Locate the cell with the specified text and output its (X, Y) center coordinate. 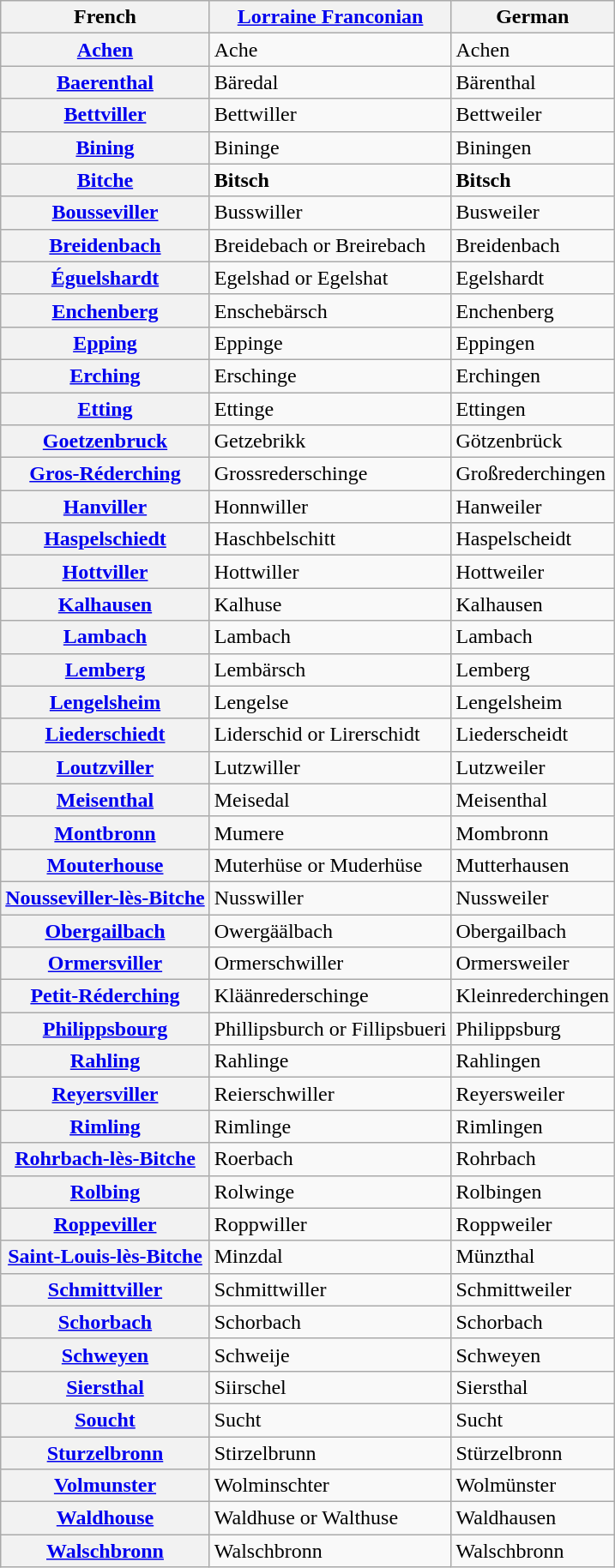
Liederscheidt (533, 735)
Liderschid or Lirerschidt (330, 735)
Bettweiler (533, 115)
Bining (105, 147)
Grossrederschinge (330, 474)
Éguelshardt (105, 278)
Erching (105, 375)
Bäredal (330, 82)
Götzenbrück (533, 442)
Getzebrikk (330, 442)
Gros-Réderching (105, 474)
Lengelse (330, 702)
Ormersviller (105, 964)
Enschebärsch (330, 310)
Rimling (105, 1126)
Ettinge (330, 409)
Rahlinge (330, 1061)
Schmittweiler (533, 1289)
Hottviller (105, 572)
Haschbelschitt (330, 539)
Bininge (330, 147)
Ormersweiler (533, 964)
Münzthal (533, 1257)
Soucht (105, 1420)
Reierschwiller (330, 1094)
Mouterhouse (105, 865)
Kleinrederchingen (533, 996)
Kläänrederschinge (330, 996)
Petit-Réderching (105, 996)
Hottwiller (330, 572)
Kalhuse (330, 604)
Nusswiller (330, 898)
Wolmünster (533, 1486)
Ormerschwiller (330, 964)
French (105, 17)
Waldhuse or Walthuse (330, 1518)
Phillipsburch or Fillipsbueri (330, 1029)
Haspelscheidt (533, 539)
Minzdal (330, 1257)
Mumere (330, 832)
Etting (105, 409)
Epping (105, 343)
Bettwiller (330, 115)
Saint-Louis-lès-Bitche (105, 1257)
Meisedal (330, 800)
Waldhouse (105, 1518)
Roppeviller (105, 1224)
Roppwiller (330, 1224)
Eppingen (533, 343)
Baerenthal (105, 82)
Nussweiler (533, 898)
Nousseviller-lès-Bitche (105, 898)
Busswiller (330, 213)
Erchingen (533, 375)
Stürzelbronn (533, 1453)
Goetzenbruck (105, 442)
Rolbingen (533, 1192)
Rimlinge (330, 1126)
Stirzelbrunn (330, 1453)
Großrederchingen (533, 474)
Reyersviller (105, 1094)
Ettingen (533, 409)
Rolwinge (330, 1192)
Bettviller (105, 115)
Loutzviller (105, 767)
Honnwiller (330, 507)
Biningen (533, 147)
Bitche (105, 180)
Roerbach (330, 1159)
Eppinge (330, 343)
Wolminschter (330, 1486)
Volmunster (105, 1486)
Liederschiedt (105, 735)
Rolbing (105, 1192)
Schmittwiller (330, 1289)
Philippsburg (533, 1029)
Schweije (330, 1355)
Rohrbach (533, 1159)
Muterhüse or Muderhüse (330, 865)
Mutterhausen (533, 865)
Hanweiler (533, 507)
Egelshad or Egelshat (330, 278)
Busweiler (533, 213)
Rohrbach-lès-Bitche (105, 1159)
Mombronn (533, 832)
German (533, 17)
Owergäälbach (330, 930)
Sturzelbronn (105, 1453)
Bärenthal (533, 82)
Reyersweiler (533, 1094)
Hottweiler (533, 572)
Rimlingen (533, 1126)
Rahling (105, 1061)
Schmittviller (105, 1289)
Lorraine Franconian (330, 17)
Erschinge (330, 375)
Siirschel (330, 1387)
Philippsbourg (105, 1029)
Montbronn (105, 832)
Lutzweiler (533, 767)
Lembärsch (330, 670)
Breidebach or Breirebach (330, 245)
Waldhausen (533, 1518)
Lutzwiller (330, 767)
Ache (330, 50)
Roppweiler (533, 1224)
Bousseviller (105, 213)
Haspelschiedt (105, 539)
Hanviller (105, 507)
Egelshardt (533, 278)
Rahlingen (533, 1061)
